Identify which cell holds the provided text, then report its (x, y) central coordinate. 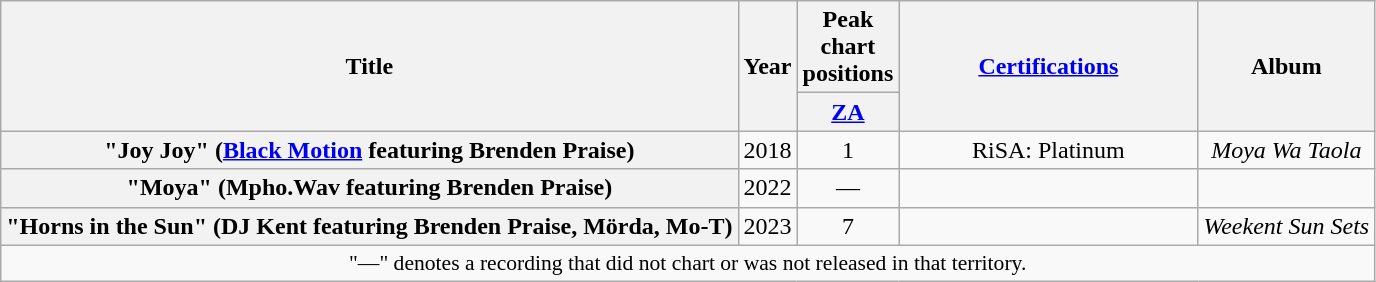
2023 (768, 226)
"Moya" (Mpho.Wav featuring Brenden Praise) (370, 188)
Certifications (1048, 66)
— (848, 188)
1 (848, 150)
Peak chart positions (848, 47)
Weekent Sun Sets (1286, 226)
Album (1286, 66)
Year (768, 66)
2022 (768, 188)
ZA (848, 112)
"Joy Joy" (Black Motion featuring Brenden Praise) (370, 150)
"Horns in the Sun" (DJ Kent featuring Brenden Praise, Mörda, Mo-T) (370, 226)
Title (370, 66)
RiSA: Platinum (1048, 150)
7 (848, 226)
Moya Wa Taola (1286, 150)
"—" denotes a recording that did not chart or was not released in that territory. (688, 263)
2018 (768, 150)
